Locate the cell with the specified text and output its [X, Y] center coordinate. 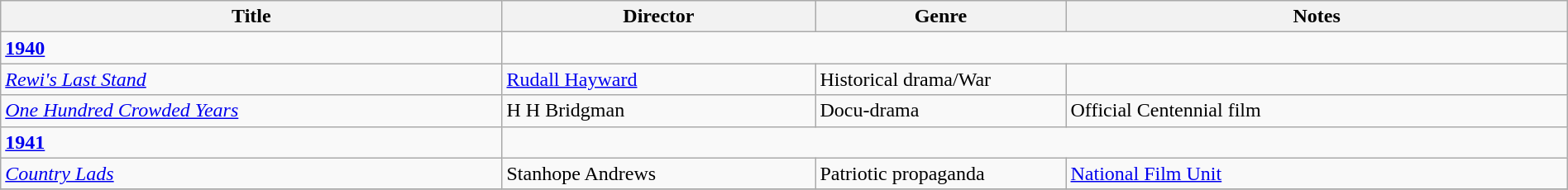
Notes [1317, 17]
Stanhope Andrews [658, 173]
Director [658, 17]
Historical drama/War [941, 79]
Docu-drama [941, 111]
Official Centennial film [1317, 111]
Rewi's Last Stand [251, 79]
Country Lads [251, 173]
Title [251, 17]
One Hundred Crowded Years [251, 111]
1941 [251, 142]
Patriotic propaganda [941, 173]
National Film Unit [1317, 173]
Genre [941, 17]
1940 [251, 48]
H H Bridgman [658, 111]
Rudall Hayward [658, 79]
